Provide the (X, Y) coordinate of the cell's center where the given text is located.  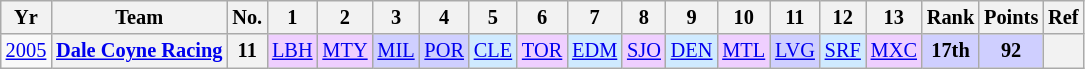
17th (950, 51)
12 (843, 17)
Yr (26, 17)
3 (396, 17)
MIL (396, 51)
4 (444, 17)
7 (594, 17)
Ref (1063, 17)
Team (139, 17)
SRF (843, 51)
1 (292, 17)
Rank (950, 17)
CLE (493, 51)
Dale Coyne Racing (139, 51)
MTL (744, 51)
MXC (894, 51)
2 (344, 17)
DEN (692, 51)
5 (493, 17)
No. (247, 17)
MTY (344, 51)
SJO (644, 51)
POR (444, 51)
LVG (795, 51)
10 (744, 17)
2005 (26, 51)
LBH (292, 51)
92 (1011, 51)
TOR (542, 51)
6 (542, 17)
EDM (594, 51)
Points (1011, 17)
8 (644, 17)
13 (894, 17)
9 (692, 17)
